Capture the cell that displays the provided text and extract its (X, Y) central coordinate. 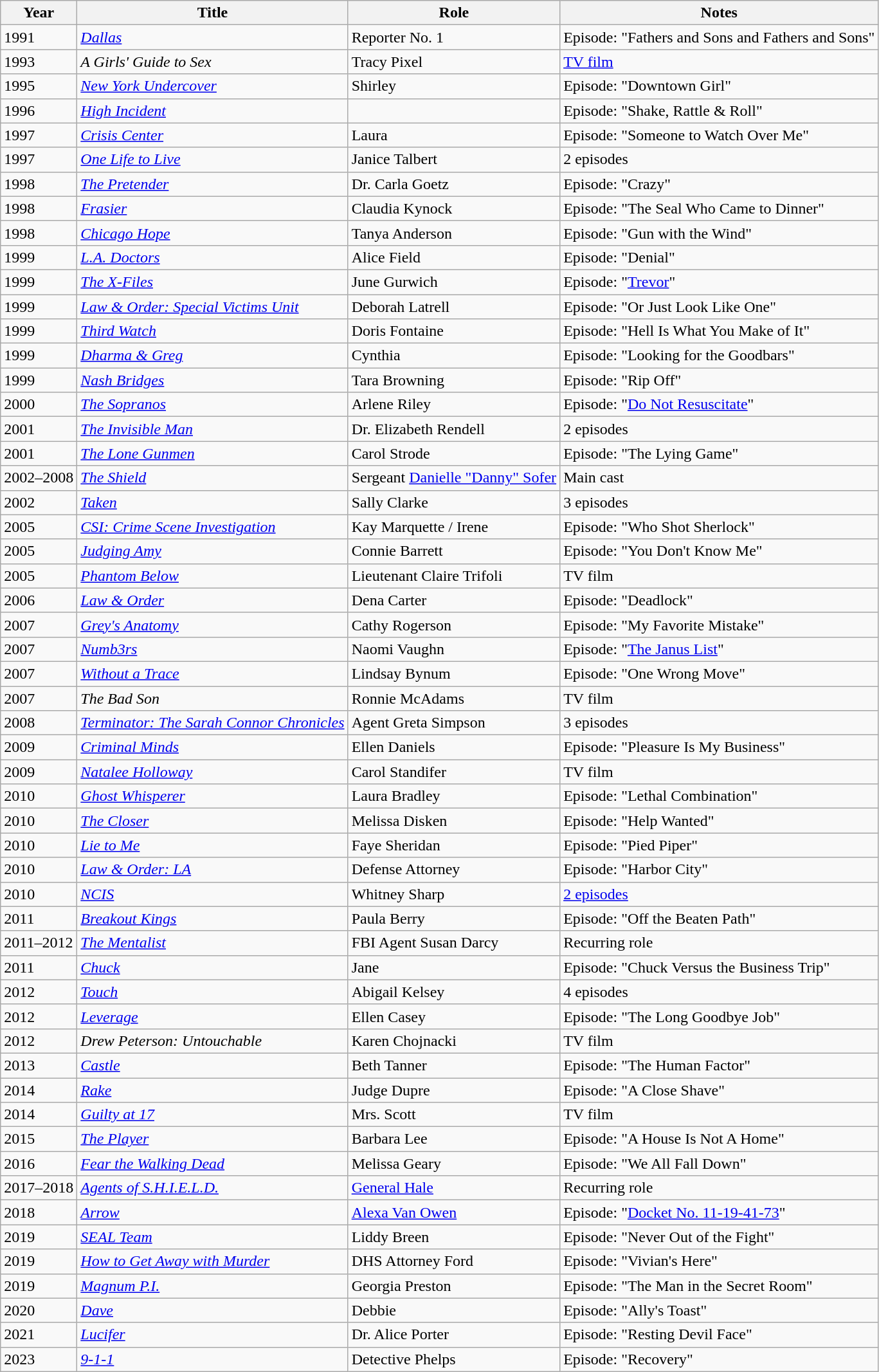
2011–2012 (39, 943)
The Bad Son (212, 698)
2023 (39, 1359)
Episode: "Never Out of the Fight" (719, 1237)
Karen Chojnacki (454, 1041)
Episode: "Help Wanted" (719, 821)
Natalee Holloway (212, 772)
Naomi Vaughn (454, 649)
Abigail Kelsey (454, 992)
Tanya Anderson (454, 233)
Law & Order: Special Victims Unit (212, 307)
The Closer (212, 821)
CSI: Crime Scene Investigation (212, 527)
2002–2008 (39, 478)
2013 (39, 1065)
Episode: "Rip Off" (719, 380)
Beth Tanner (454, 1065)
Episode: "One Wrong Move" (719, 673)
FBI Agent Susan Darcy (454, 943)
Episode: "Recovery" (719, 1359)
Episode: "The Long Goodbye Job" (719, 1016)
Ellen Casey (454, 1016)
Notes (719, 13)
Without a Trace (212, 673)
9-1-1 (212, 1359)
Castle (212, 1065)
Lieutenant Claire Trifoli (454, 576)
Magnum P.I. (212, 1286)
Lie to Me (212, 845)
High Incident (212, 111)
Frasier (212, 208)
The Lone Gunmen (212, 453)
NCIS (212, 894)
Dena Carter (454, 600)
Laura (454, 135)
Ghost Whisperer (212, 796)
The Sopranos (212, 405)
2020 (39, 1310)
Detective Phelps (454, 1359)
The Shield (212, 478)
Episode: "Lethal Combination" (719, 796)
Episode: "We All Fall Down" (719, 1164)
Terminator: The Sarah Connor Chronicles (212, 723)
Liddy Breen (454, 1237)
Dr. Carla Goetz (454, 184)
Jane (454, 967)
Episode: "Who Shot Sherlock" (719, 527)
Dave (212, 1310)
Crisis Center (212, 135)
2016 (39, 1164)
Melissa Geary (454, 1164)
2006 (39, 600)
Third Watch (212, 331)
Episode: "Vivian's Here" (719, 1261)
L.A. Doctors (212, 257)
June Gurwich (454, 282)
2008 (39, 723)
The Invisible Man (212, 429)
4 episodes (719, 992)
How to Get Away with Murder (212, 1261)
Episode: "Someone to Watch Over Me" (719, 135)
Episode: "Looking for the Goodbars" (719, 356)
Tracy Pixel (454, 62)
Episode: "Shake, Rattle & Roll" (719, 111)
Deborah Latrell (454, 307)
Agent Greta Simpson (454, 723)
Connie Barrett (454, 551)
Dr. Alice Porter (454, 1335)
2018 (39, 1212)
Numb3rs (212, 649)
A Girls' Guide to Sex (212, 62)
Episode: "Do Not Resuscitate" (719, 405)
Tara Browning (454, 380)
Doris Fontaine (454, 331)
The Pretender (212, 184)
Arlene Riley (454, 405)
The Player (212, 1139)
Dr. Elizabeth Rendell (454, 429)
Judging Amy (212, 551)
Episode: "You Don't Know Me" (719, 551)
Episode: "Downtown Girl" (719, 86)
Grey's Anatomy (212, 625)
Episode: "The Janus List" (719, 649)
Fear the Walking Dead (212, 1164)
One Life to Live (212, 160)
Episode: "Or Just Look Like One" (719, 307)
New York Undercover (212, 86)
Phantom Below (212, 576)
Debbie (454, 1310)
General Hale (454, 1188)
Episode: "Resting Devil Face" (719, 1335)
Episode: "The Man in the Secret Room" (719, 1286)
Episode: "Off the Beaten Path" (719, 919)
Episode: "Hell Is What You Make of It" (719, 331)
Episode: "Crazy" (719, 184)
Carol Standifer (454, 772)
Sally Clarke (454, 502)
Janice Talbert (454, 160)
Episode: "My Favorite Mistake" (719, 625)
Alice Field (454, 257)
Laura Bradley (454, 796)
Episode: "Docket No. 11-19-41-73" (719, 1212)
Carol Strode (454, 453)
Defense Attorney (454, 870)
Mrs. Scott (454, 1115)
Paula Berry (454, 919)
2002 (39, 502)
Episode: "A Close Shave" (719, 1090)
Criminal Minds (212, 747)
Faye Sheridan (454, 845)
Main cast (719, 478)
Judge Dupre (454, 1090)
Episode: "Chuck Versus the Business Trip" (719, 967)
Episode: "Deadlock" (719, 600)
Episode: "Harbor City" (719, 870)
Reporter No. 1 (454, 37)
Shirley (454, 86)
Cynthia (454, 356)
The X-Files (212, 282)
2000 (39, 405)
Agents of S.H.I.E.L.D. (212, 1188)
Episode: "Pleasure Is My Business" (719, 747)
Leverage (212, 1016)
Alexa Van Owen (454, 1212)
2015 (39, 1139)
2021 (39, 1335)
Dallas (212, 37)
Rake (212, 1090)
Episode: "Trevor" (719, 282)
Title (212, 13)
Arrow (212, 1212)
Lucifer (212, 1335)
Cathy Rogerson (454, 625)
Drew Peterson: Untouchable (212, 1041)
Episode: "Fathers and Sons and Fathers and Sons" (719, 37)
Episode: "Pied Piper" (719, 845)
Touch (212, 992)
Lindsay Bynum (454, 673)
Episode: "The Human Factor" (719, 1065)
Year (39, 13)
Episode: "Denial" (719, 257)
Law & Order (212, 600)
Episode: "The Seal Who Came to Dinner" (719, 208)
Kay Marquette / Irene (454, 527)
Georgia Preston (454, 1286)
Episode: "A House Is Not A Home" (719, 1139)
1996 (39, 111)
Episode: "The Lying Game" (719, 453)
Barbara Lee (454, 1139)
Breakout Kings (212, 919)
Role (454, 13)
Episode: "Gun with the Wind" (719, 233)
Law & Order: LA (212, 870)
Nash Bridges (212, 380)
Taken (212, 502)
Whitney Sharp (454, 894)
1993 (39, 62)
DHS Attorney Ford (454, 1261)
The Mentalist (212, 943)
Melissa Disken (454, 821)
SEAL Team (212, 1237)
Dharma & Greg (212, 356)
1991 (39, 37)
Episode: "Ally's Toast" (719, 1310)
1995 (39, 86)
Chicago Hope (212, 233)
2017–2018 (39, 1188)
Ellen Daniels (454, 747)
Sergeant Danielle "Danny" Sofer (454, 478)
Claudia Kynock (454, 208)
Chuck (212, 967)
Ronnie McAdams (454, 698)
Guilty at 17 (212, 1115)
